Search for the cell housing the specified text and yield its [x, y] center coordinate. 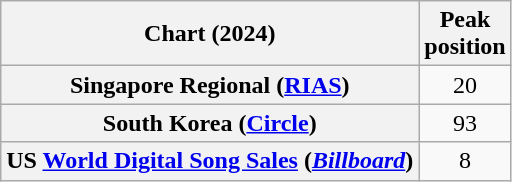
Peakposition [465, 34]
20 [465, 85]
US World Digital Song Sales (Billboard) [210, 161]
93 [465, 123]
South Korea (Circle) [210, 123]
8 [465, 161]
Singapore Regional (RIAS) [210, 85]
Chart (2024) [210, 34]
